Provide the (X, Y) coordinate of the cell's center where the given text is located.  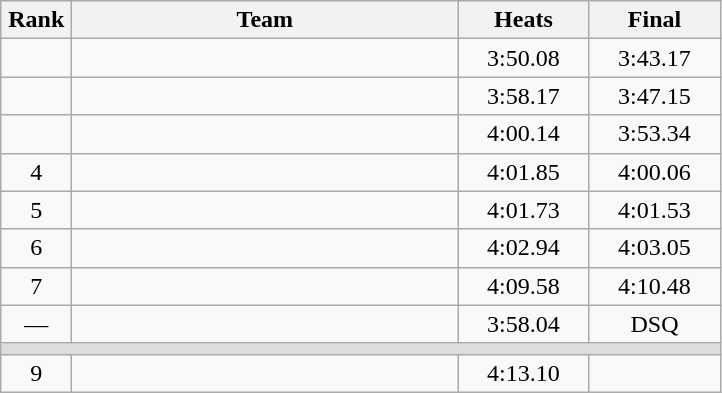
Team (265, 20)
3:58.17 (524, 96)
4 (36, 172)
DSQ (654, 324)
— (36, 324)
4:00.14 (524, 134)
4:09.58 (524, 286)
9 (36, 373)
4:01.53 (654, 210)
5 (36, 210)
Rank (36, 20)
4:01.85 (524, 172)
4:01.73 (524, 210)
3:53.34 (654, 134)
4:10.48 (654, 286)
3:58.04 (524, 324)
4:02.94 (524, 248)
4:00.06 (654, 172)
3:43.17 (654, 58)
3:50.08 (524, 58)
Final (654, 20)
7 (36, 286)
6 (36, 248)
4:13.10 (524, 373)
3:47.15 (654, 96)
Heats (524, 20)
4:03.05 (654, 248)
